Extract the (X, Y) coordinate from the center of the cell holding the provided text.  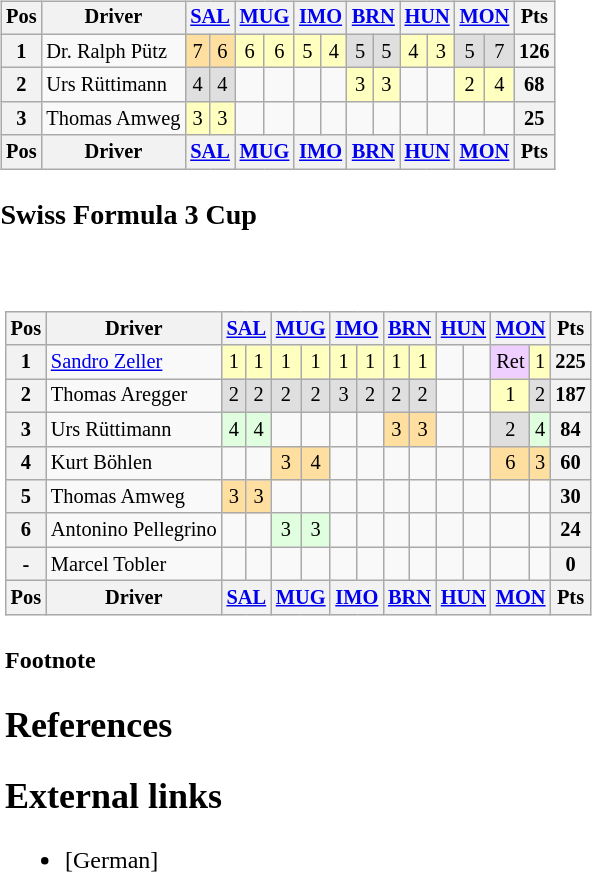
30 (570, 497)
126 (534, 51)
Sandro Zeller (134, 362)
Thomas Aregger (134, 396)
60 (570, 463)
25 (534, 119)
187 (570, 396)
225 (570, 362)
Marcel Tobler (134, 564)
Dr. Ralph Pütz (113, 51)
24 (570, 530)
Ret (510, 362)
84 (570, 429)
0 (570, 564)
- (26, 564)
Kurt Böhlen (134, 463)
68 (534, 85)
Antonino Pellegrino (134, 530)
